Locate the cell with the specified text and output its (x, y) center coordinate. 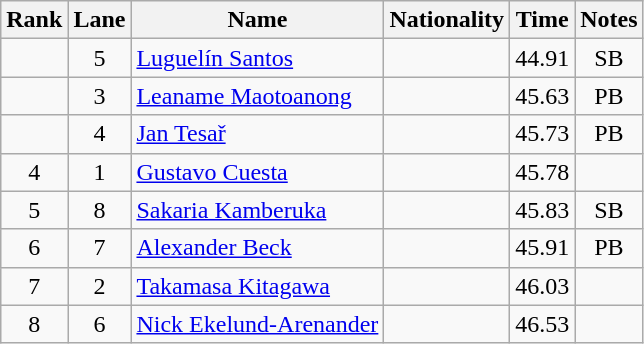
Name (258, 20)
Time (542, 20)
Takamasa Kitagawa (258, 286)
Luguelín Santos (258, 58)
46.53 (542, 324)
1 (100, 172)
Nationality (447, 20)
45.63 (542, 96)
Leaname Maotoanong (258, 96)
44.91 (542, 58)
Nick Ekelund-Arenander (258, 324)
Lane (100, 20)
46.03 (542, 286)
Rank (34, 20)
Notes (609, 20)
2 (100, 286)
45.73 (542, 134)
Alexander Beck (258, 248)
Gustavo Cuesta (258, 172)
Jan Tesař (258, 134)
45.83 (542, 210)
3 (100, 96)
45.91 (542, 248)
45.78 (542, 172)
Sakaria Kamberuka (258, 210)
